Search for the cell housing the specified text and yield its (X, Y) center coordinate. 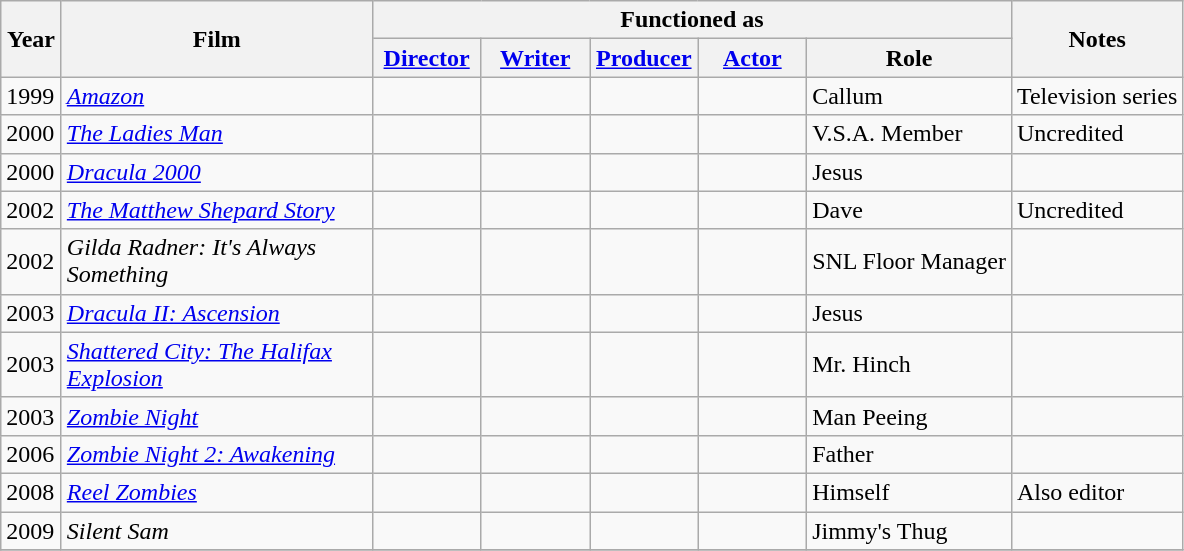
Zombie Night (216, 416)
Writer (536, 58)
Gilda Radner: It's Always Something (216, 262)
Actor (752, 58)
Dave (910, 210)
The Ladies Man (216, 134)
The Matthew Shepard Story (216, 210)
Also editor (1096, 492)
Television series (1096, 96)
Film (216, 39)
Jimmy's Thug (910, 531)
Reel Zombies (216, 492)
Callum (910, 96)
2008 (32, 492)
Silent Sam (216, 531)
Shattered City: The Halifax Explosion (216, 364)
Dracula 2000 (216, 172)
Producer (644, 58)
SNL Floor Manager (910, 262)
Director (426, 58)
Role (910, 58)
Mr. Hinch (910, 364)
Notes (1096, 39)
Amazon (216, 96)
Year (32, 39)
Himself (910, 492)
2006 (32, 454)
1999 (32, 96)
Father (910, 454)
2009 (32, 531)
Functioned as (692, 20)
Zombie Night 2: Awakening (216, 454)
V.S.A. Member (910, 134)
Dracula II: Ascension (216, 313)
Man Peeing (910, 416)
